For the text-containing cell, return its midpoint in [x, y] coordinate format. 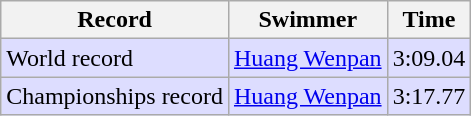
3:09.04 [429, 58]
Swimmer [308, 20]
3:17.77 [429, 96]
Championships record [115, 96]
Record [115, 20]
World record [115, 58]
Time [429, 20]
